Capture the cell that displays the provided text and extract its (x, y) central coordinate. 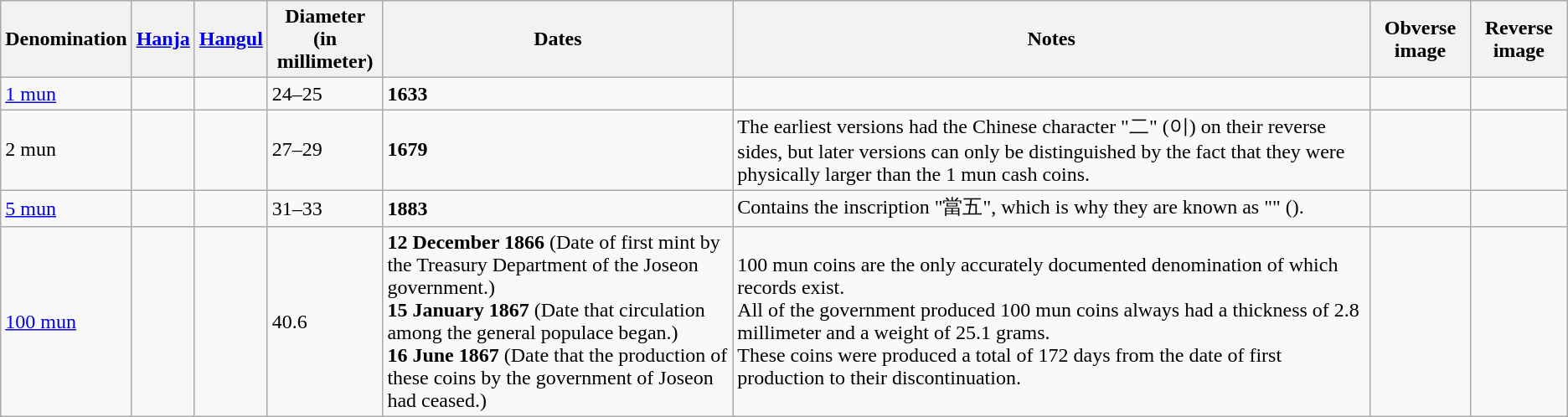
100 mun (66, 322)
27–29 (325, 151)
1 mun (66, 94)
Contains the inscription "當五", which is why they are known as "" (). (1052, 208)
5 mun (66, 208)
2 mun (66, 151)
Dates (558, 39)
Denomination (66, 39)
40.6 (325, 322)
Hanja (162, 39)
1633 (558, 94)
1883 (558, 208)
Obverse image (1420, 39)
Hangul (231, 39)
Diameter(in millimeter) (325, 39)
31–33 (325, 208)
1679 (558, 151)
24–25 (325, 94)
Reverse image (1519, 39)
Notes (1052, 39)
